Search for the cell housing the specified text and yield its [x, y] center coordinate. 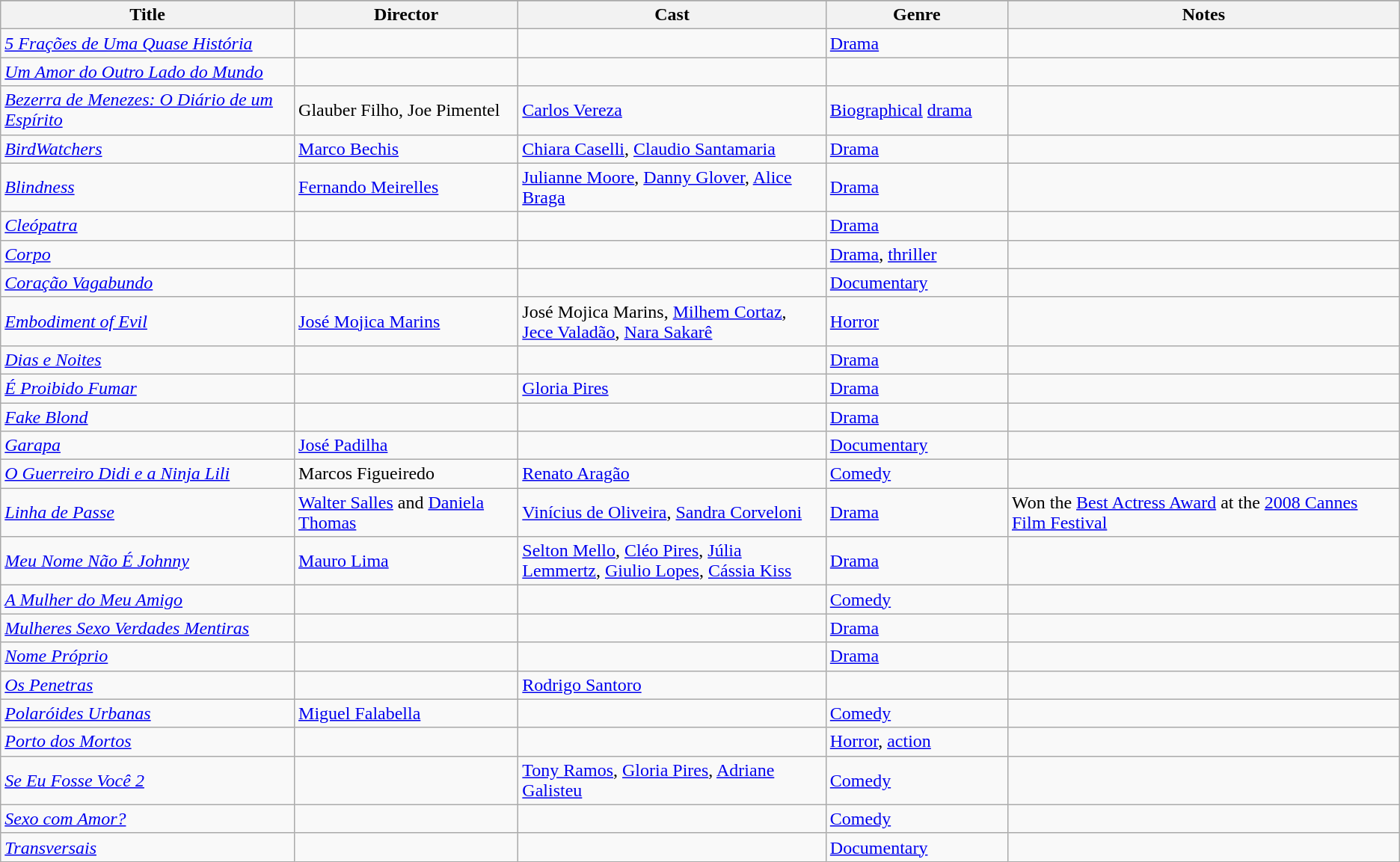
Mauro Lima [407, 561]
Horror, action [917, 742]
Drama, thriller [917, 254]
Polaróides Urbanas [148, 713]
Garapa [148, 446]
Dias e Noites [148, 360]
Julianne Moore, Danny Glover, Alice Braga [672, 187]
Director [407, 15]
Mulheres Sexo Verdades Mentiras [148, 628]
Embodiment of Evil [148, 321]
Fake Blond [148, 416]
Tony Ramos, Gloria Pires, Adriane Galisteu [672, 781]
Porto dos Mortos [148, 742]
Corpo [148, 254]
Title [148, 15]
Miguel Falabella [407, 713]
Rodrigo Santoro [672, 685]
BirdWatchers [148, 149]
Blindness [148, 187]
Gloria Pires [672, 388]
O Guerreiro Didi e a Ninja Lili [148, 474]
Sexo com Amor? [148, 819]
Se Eu Fosse Você 2 [148, 781]
Notes [1203, 15]
José Mojica Marins [407, 321]
Nome Próprio [148, 656]
É Proibido Fumar [148, 388]
A Mulher do Meu Amigo [148, 600]
Glauber Filho, Joe Pimentel [407, 111]
Fernando Meirelles [407, 187]
Genre [917, 15]
Coração Vagabundo [148, 283]
Walter Salles and Daniela Thomas [407, 513]
Carlos Vereza [672, 111]
Transversais [148, 847]
Marcos Figueiredo [407, 474]
Meu Nome Não É Johnny [148, 561]
José Mojica Marins, Milhem Cortaz, Jece Valadão, Nara Sakarê [672, 321]
Biographical drama [917, 111]
Os Penetras [148, 685]
Marco Bechis [407, 149]
Cleópatra [148, 226]
José Padilha [407, 446]
Vinícius de Oliveira, Sandra Corveloni [672, 513]
Chiara Caselli, Claudio Santamaria [672, 149]
Um Amor do Outro Lado do Mundo [148, 72]
Bezerra de Menezes: O Diário de um Espírito [148, 111]
Linha de Passe [148, 513]
Won the Best Actress Award at the 2008 Cannes Film Festival [1203, 513]
5 Frações de Uma Quase História [148, 43]
Horror [917, 321]
Selton Mello, Cléo Pires, Júlia Lemmertz, Giulio Lopes, Cássia Kiss [672, 561]
Renato Aragão [672, 474]
Cast [672, 15]
